Find where the given text appears and provide that cell's center as [x, y] coordinate. 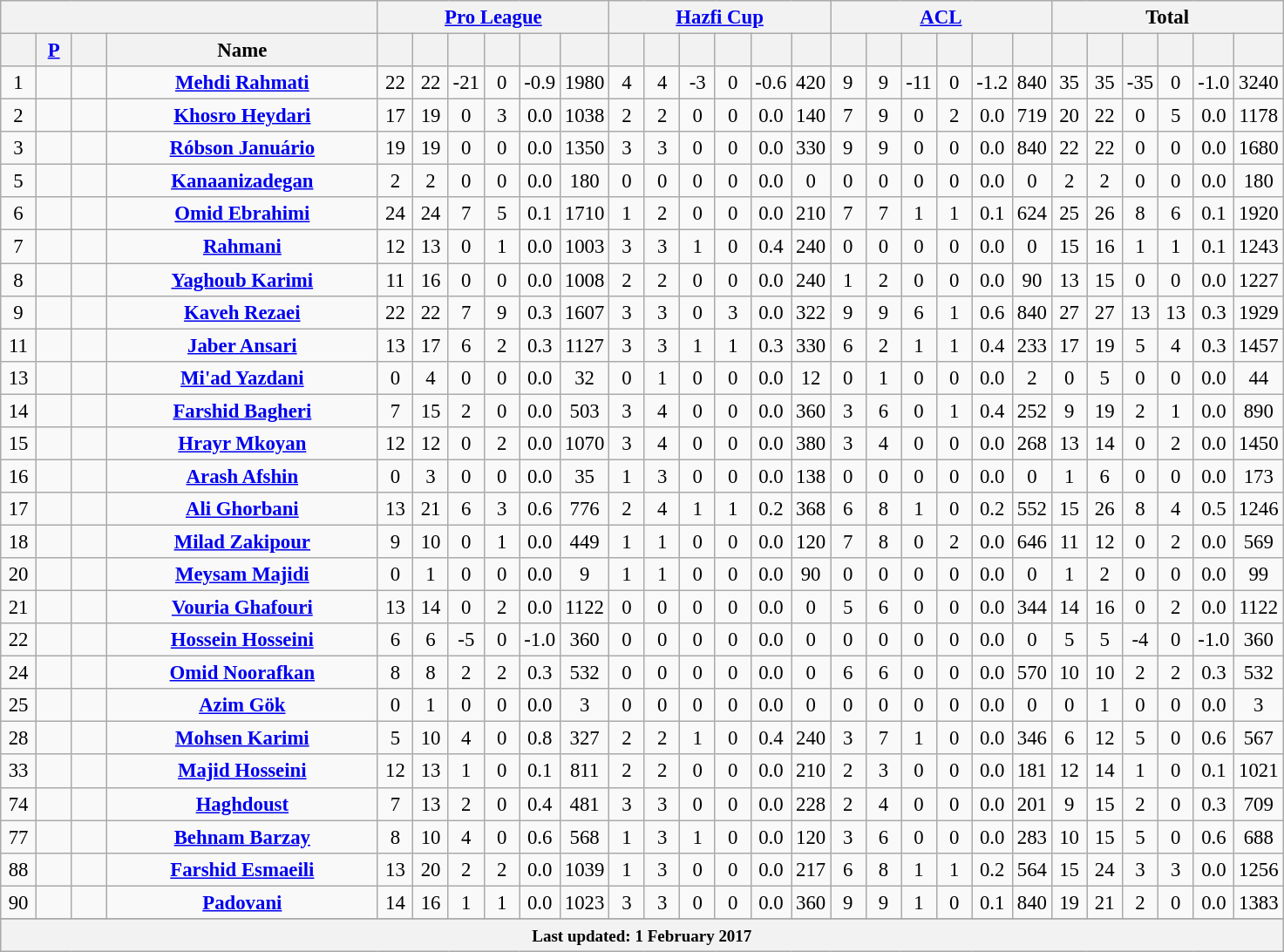
1246 [1259, 509]
570 [1032, 673]
Hossein Hosseini [242, 640]
449 [585, 541]
1680 [1259, 148]
1021 [1259, 772]
624 [1032, 214]
1038 [585, 116]
1256 [1259, 869]
-1.2 [992, 83]
44 [1259, 377]
1008 [585, 280]
99 [1259, 575]
1710 [585, 214]
1383 [1259, 902]
Farshid Esmaeili [242, 869]
890 [1259, 411]
-11 [919, 83]
481 [585, 804]
368 [811, 509]
Arash Afshin [242, 476]
P [54, 51]
Mehdi Rahmati [242, 83]
74 [19, 804]
Omid Noorafkan [242, 673]
1039 [585, 869]
88 [19, 869]
Kanaanizadegan [242, 181]
173 [1259, 476]
283 [1032, 837]
1127 [585, 345]
Farshid Bagheri [242, 411]
380 [811, 444]
1243 [1259, 247]
569 [1259, 541]
1980 [585, 83]
420 [811, 83]
Khosro Heydari [242, 116]
201 [1032, 804]
Behnam Barzay [242, 837]
Total [1167, 17]
ACL [941, 17]
181 [1032, 772]
Name [242, 51]
-5 [465, 640]
Mi'ad Yazdani [242, 377]
719 [1032, 116]
33 [19, 772]
1450 [1259, 444]
18 [19, 541]
Meysam Majidi [242, 575]
552 [1032, 509]
776 [585, 509]
1023 [585, 902]
140 [811, 116]
688 [1259, 837]
28 [19, 738]
-4 [1140, 640]
1070 [585, 444]
1457 [1259, 345]
-35 [1140, 83]
567 [1259, 738]
Majid Hosseini [242, 772]
346 [1032, 738]
Yaghoub Karimi [242, 280]
252 [1032, 411]
-3 [697, 83]
0.8 [540, 738]
Azim Gök [242, 705]
233 [1032, 345]
Vouria Ghafouri [242, 608]
Pro League [493, 17]
1350 [585, 148]
811 [585, 772]
217 [811, 869]
709 [1259, 804]
0.5 [1213, 509]
1929 [1259, 312]
77 [19, 837]
327 [585, 738]
228 [811, 804]
138 [811, 476]
-21 [465, 83]
1227 [1259, 280]
1920 [1259, 214]
Mohsen Karimi [242, 738]
646 [1032, 541]
564 [1032, 869]
1003 [585, 247]
Padovani [242, 902]
568 [585, 837]
Kaveh Rezaei [242, 312]
322 [811, 312]
Omid Ebrahimi [242, 214]
503 [585, 411]
1178 [1259, 116]
1607 [585, 312]
Ali Ghorbani [242, 509]
Hazfi Cup [720, 17]
Last updated: 1 February 2017 [642, 935]
Hrayr Mkoyan [242, 444]
-0.6 [771, 83]
Haghdoust [242, 804]
32 [585, 377]
Rahmani [242, 247]
3240 [1259, 83]
-0.9 [540, 83]
344 [1032, 608]
Róbson Januário [242, 148]
Jaber Ansari [242, 345]
268 [1032, 444]
Milad Zakipour [242, 541]
